Return [X, Y] of the center of cell containing provided text 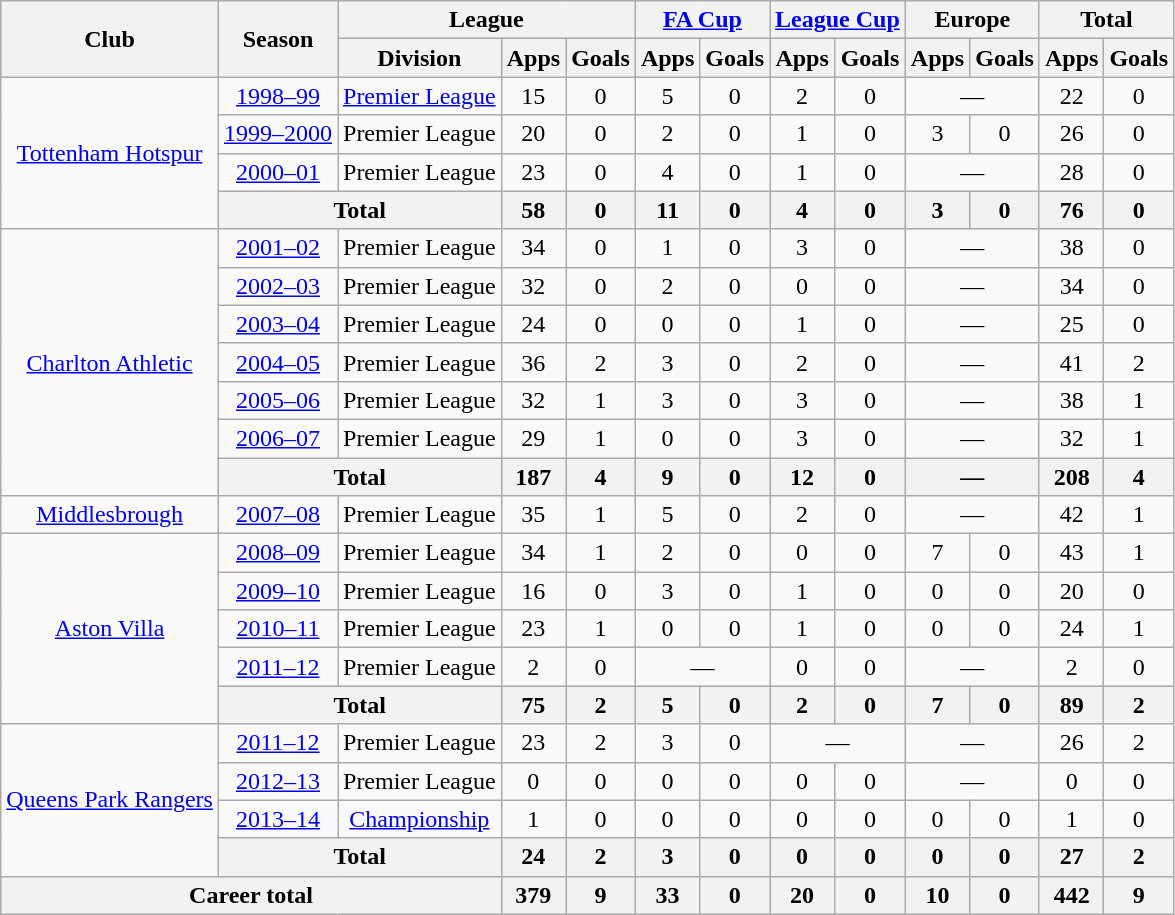
2003–04 [278, 324]
379 [533, 895]
1998–99 [278, 96]
2013–14 [278, 819]
Europe [972, 20]
35 [533, 515]
10 [937, 895]
15 [533, 96]
27 [1071, 857]
33 [667, 895]
2006–07 [278, 438]
2004–05 [278, 362]
Queens Park Rangers [110, 800]
2008–09 [278, 553]
2009–10 [278, 591]
League Cup [838, 20]
76 [1071, 210]
Championship [420, 819]
1999–2000 [278, 134]
2010–11 [278, 629]
58 [533, 210]
11 [667, 210]
187 [533, 477]
25 [1071, 324]
2001–02 [278, 248]
FA Cup [702, 20]
Tottenham Hotspur [110, 153]
43 [1071, 553]
22 [1071, 96]
29 [533, 438]
75 [533, 705]
42 [1071, 515]
41 [1071, 362]
Career total [251, 895]
Club [110, 39]
2012–13 [278, 781]
208 [1071, 477]
Division [420, 58]
28 [1071, 172]
36 [533, 362]
2000–01 [278, 172]
Aston Villa [110, 629]
16 [533, 591]
2007–08 [278, 515]
12 [802, 477]
2002–03 [278, 286]
2005–06 [278, 400]
Middlesbrough [110, 515]
Season [278, 39]
89 [1071, 705]
442 [1071, 895]
Charlton Athletic [110, 362]
League [487, 20]
